Locate the cell with the specified text and output its (x, y) center coordinate. 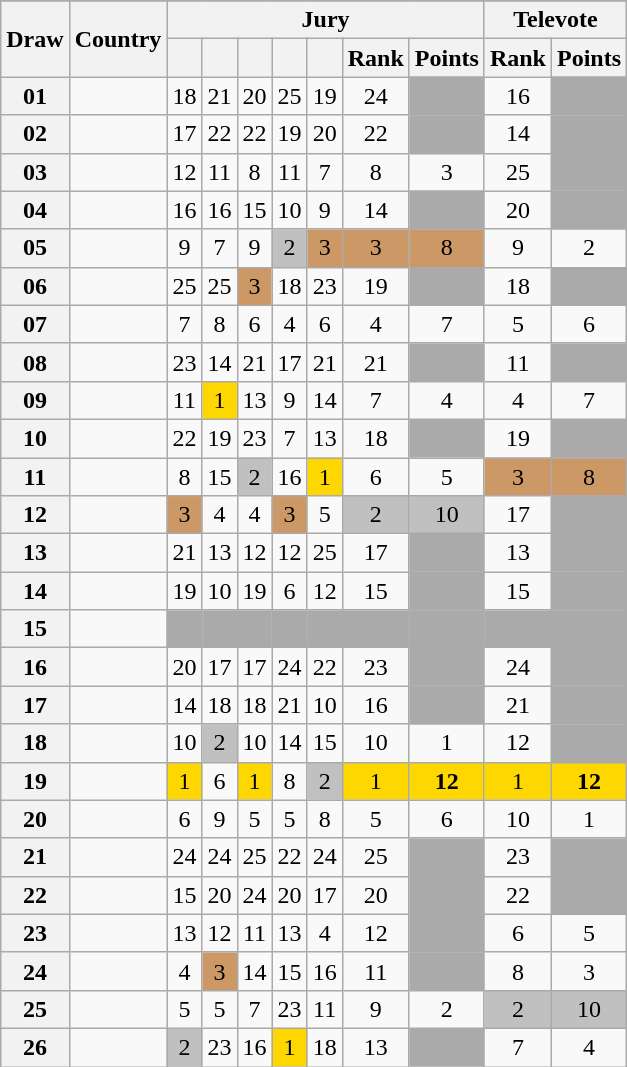
Televote (555, 20)
09 (35, 400)
03 (35, 172)
07 (35, 324)
Country (118, 39)
Draw (35, 39)
06 (35, 286)
05 (35, 248)
02 (35, 134)
01 (35, 96)
Jury (326, 20)
08 (35, 362)
26 (35, 1047)
04 (35, 210)
